Return the [x, y] coordinate for the center point of the cell that contains the specified text.  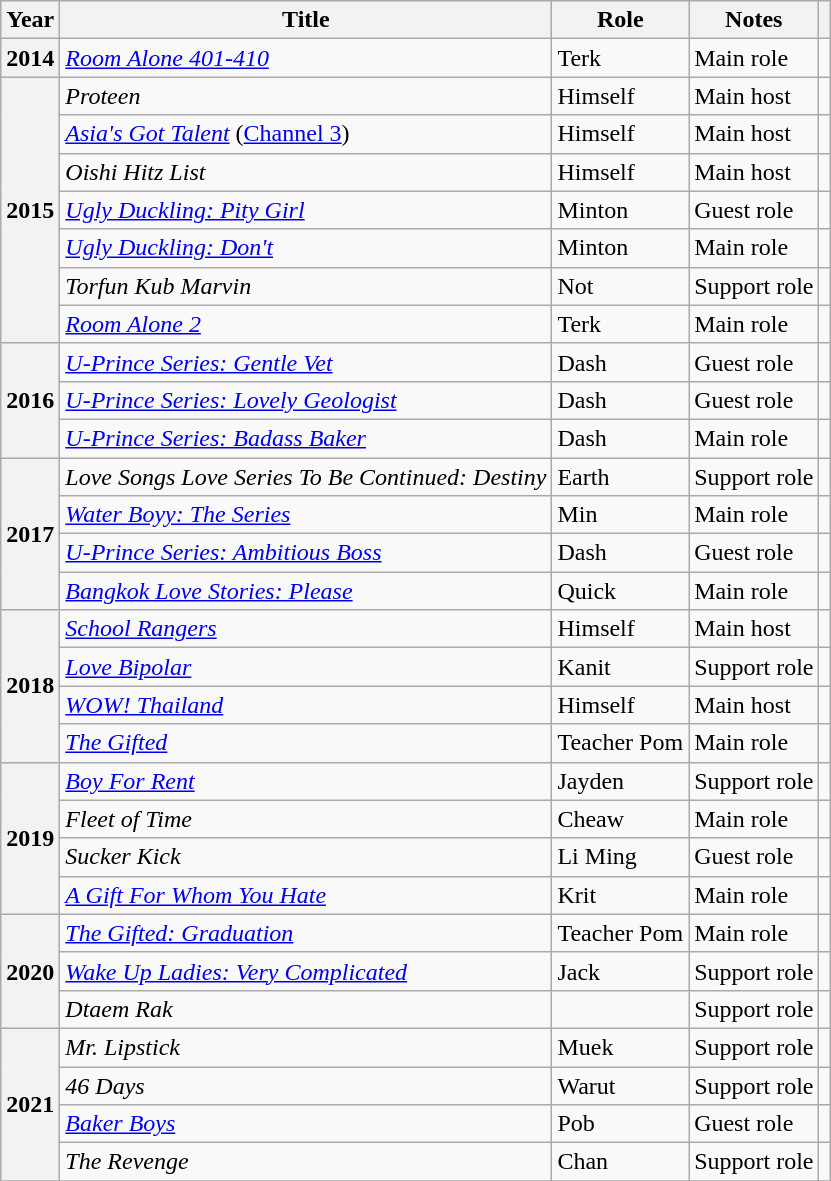
Water Boyy: The Series [306, 515]
U-Prince Series: Lovely Geologist [306, 400]
Love Songs Love Series To Be Continued: Destiny [306, 477]
Earth [620, 477]
Quick [620, 591]
The Revenge [306, 1162]
Kanit [620, 667]
Jayden [620, 781]
Pob [620, 1124]
Ugly Duckling: Don't [306, 248]
Room Alone 401-410 [306, 58]
Proteen [306, 96]
U-Prince Series: Gentle Vet [306, 362]
Love Bipolar [306, 667]
2014 [30, 58]
Asia's Got Talent (Channel 3) [306, 134]
46 Days [306, 1085]
Room Alone 2 [306, 324]
Notes [754, 20]
2020 [30, 971]
2019 [30, 838]
2016 [30, 400]
Krit [620, 895]
Sucker Kick [306, 857]
2015 [30, 210]
Role [620, 20]
Warut [620, 1085]
Boy For Rent [306, 781]
Not [620, 286]
Torfun Kub Marvin [306, 286]
2018 [30, 686]
U-Prince Series: Badass Baker [306, 438]
Bangkok Love Stories: Please [306, 591]
Jack [620, 971]
Cheaw [620, 819]
Muek [620, 1047]
Wake Up Ladies: Very Complicated [306, 971]
Ugly Duckling: Pity Girl [306, 210]
2021 [30, 1104]
Oishi Hitz List [306, 172]
U-Prince Series: Ambitious Boss [306, 553]
The Gifted [306, 743]
The Gifted: Graduation [306, 933]
Title [306, 20]
Fleet of Time [306, 819]
2017 [30, 534]
Baker Boys [306, 1124]
Chan [620, 1162]
School Rangers [306, 629]
Dtaem Rak [306, 1009]
Min [620, 515]
Mr. Lipstick [306, 1047]
A Gift For Whom You Hate [306, 895]
WOW! Thailand [306, 705]
Year [30, 20]
Li Ming [620, 857]
